For the text-containing cell, return its midpoint in (x, y) coordinate format. 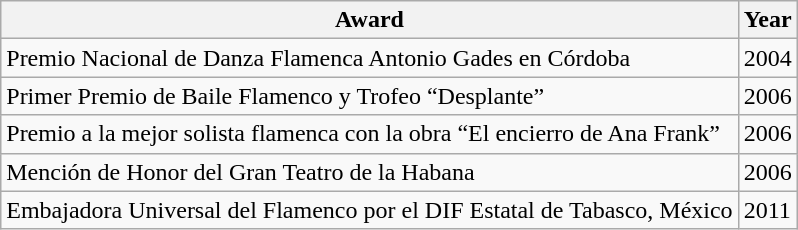
Embajadora Universal del Flamenco por el DIF Estatal de Tabasco, México (370, 210)
Premio a la mejor solista flamenca con la obra “El encierro de Ana Frank” (370, 134)
Premio Nacional de Danza Flamenca Antonio Gades en Córdoba (370, 58)
Primer Premio de Baile Flamenco y Trofeo “Desplante” (370, 96)
2004 (768, 58)
2011 (768, 210)
Award (370, 20)
Year (768, 20)
Mención de Honor del Gran Teatro de la Habana (370, 172)
